Provide the (X, Y) coordinate of the cell's center where the given text is located.  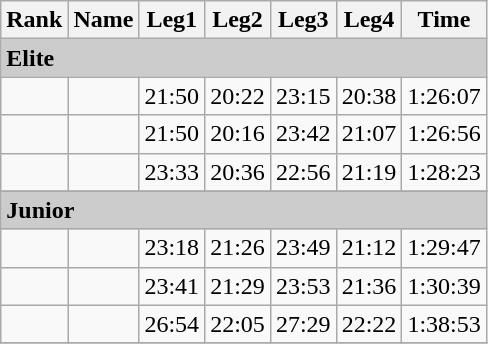
23:15 (303, 96)
21:29 (238, 286)
1:26:56 (444, 134)
20:36 (238, 172)
1:30:39 (444, 286)
20:38 (369, 96)
22:22 (369, 324)
1:28:23 (444, 172)
1:29:47 (444, 248)
23:41 (172, 286)
22:05 (238, 324)
20:16 (238, 134)
20:22 (238, 96)
1:26:07 (444, 96)
21:19 (369, 172)
Name (104, 20)
Leg3 (303, 20)
Leg4 (369, 20)
Time (444, 20)
Leg1 (172, 20)
22:56 (303, 172)
23:53 (303, 286)
21:36 (369, 286)
23:18 (172, 248)
23:42 (303, 134)
21:26 (238, 248)
Junior (244, 210)
26:54 (172, 324)
23:49 (303, 248)
27:29 (303, 324)
21:07 (369, 134)
23:33 (172, 172)
Leg2 (238, 20)
Rank (34, 20)
1:38:53 (444, 324)
21:12 (369, 248)
Elite (244, 58)
